From the cell containing the given text, extract its center point as (x, y) coordinate. 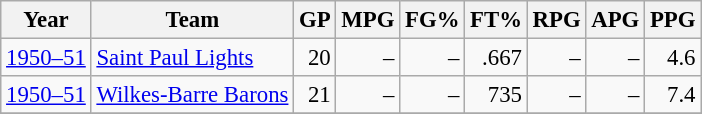
FT% (496, 20)
Team (192, 20)
7.4 (673, 95)
21 (315, 95)
GP (315, 20)
PPG (673, 20)
4.6 (673, 58)
.667 (496, 58)
Saint Paul Lights (192, 58)
Year (46, 20)
20 (315, 58)
Wilkes-Barre Barons (192, 95)
RPG (556, 20)
APG (616, 20)
MPG (368, 20)
FG% (432, 20)
735 (496, 95)
